Return the (X, Y) coordinate for the center point of the cell that contains the specified text.  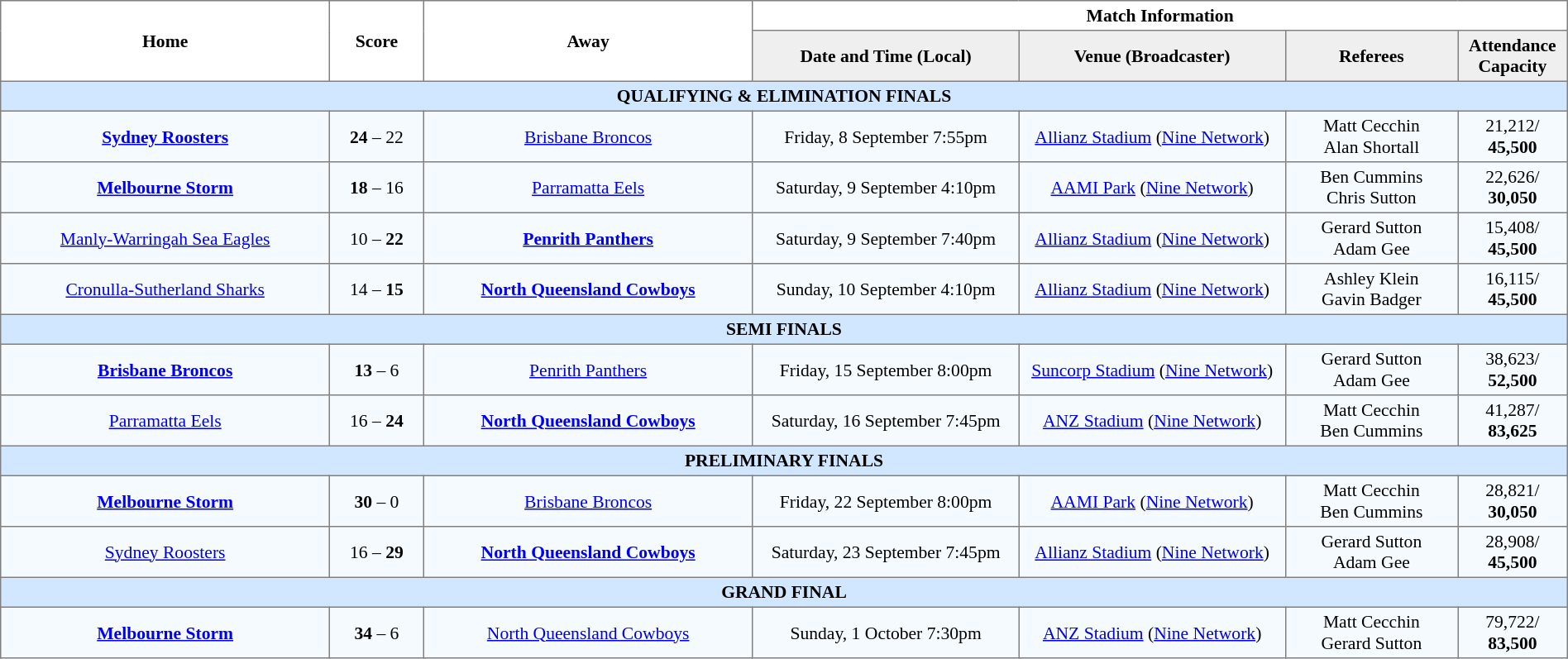
14 – 15 (377, 289)
Match Information (1159, 16)
24 – 22 (377, 136)
28,821/ 30,050 (1513, 501)
Saturday, 23 September 7:45pm (886, 552)
Saturday, 16 September 7:45pm (886, 421)
34 – 6 (377, 633)
Ben CumminsChris Sutton (1371, 188)
QUALIFYING & ELIMINATION FINALS (784, 96)
13 – 6 (377, 370)
10 – 22 (377, 238)
16,115/ 45,500 (1513, 289)
Matt CecchinAlan Shortall (1371, 136)
15,408/ 45,500 (1513, 238)
79,722/ 83,500 (1513, 633)
Cronulla-Sutherland Sharks (165, 289)
Away (588, 41)
PRELIMINARY FINALS (784, 461)
Friday, 22 September 8:00pm (886, 501)
38,623/ 52,500 (1513, 370)
41,287/ 83,625 (1513, 421)
Attendance Capacity (1513, 56)
21,212/ 45,500 (1513, 136)
28,908/ 45,500 (1513, 552)
Manly-Warringah Sea Eagles (165, 238)
Sunday, 10 September 4:10pm (886, 289)
SEMI FINALS (784, 329)
Suncorp Stadium (Nine Network) (1152, 370)
Referees (1371, 56)
16 – 24 (377, 421)
22,626/ 30,050 (1513, 188)
Venue (Broadcaster) (1152, 56)
Saturday, 9 September 4:10pm (886, 188)
Home (165, 41)
Saturday, 9 September 7:40pm (886, 238)
Friday, 8 September 7:55pm (886, 136)
16 – 29 (377, 552)
18 – 16 (377, 188)
Score (377, 41)
GRAND FINAL (784, 592)
Date and Time (Local) (886, 56)
Sunday, 1 October 7:30pm (886, 633)
30 – 0 (377, 501)
Ashley KleinGavin Badger (1371, 289)
Friday, 15 September 8:00pm (886, 370)
Matt CecchinGerard Sutton (1371, 633)
